Extract the [X, Y] coordinate from the center of the cell holding the provided text.  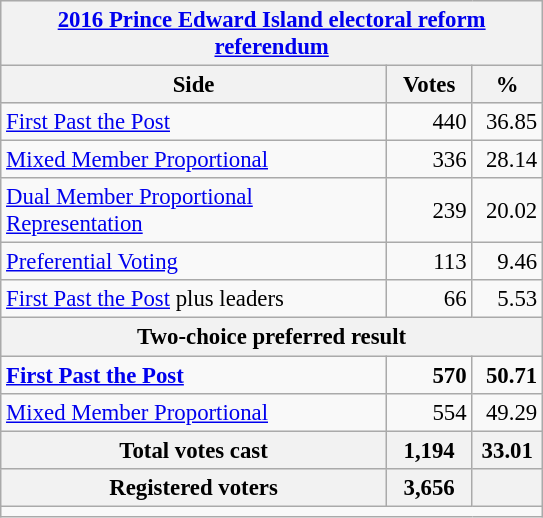
First Past the Post plus leaders [194, 299]
36.85 [508, 122]
9.46 [508, 262]
66 [429, 299]
113 [429, 262]
Total votes cast [194, 450]
2016 Prince Edward Island electoral reform referendum [272, 34]
239 [429, 210]
28.14 [508, 160]
1,194 [429, 450]
20.02 [508, 210]
5.53 [508, 299]
Votes [429, 85]
Two-choice preferred result [272, 337]
Dual Member Proportional Representation [194, 210]
% [508, 85]
Preferential Voting [194, 262]
570 [429, 375]
554 [429, 412]
440 [429, 122]
336 [429, 160]
33.01 [508, 450]
Registered voters [194, 487]
50.71 [508, 375]
49.29 [508, 412]
3,656 [429, 487]
Side [194, 85]
